Capture the cell that displays the provided text and extract its (x, y) central coordinate. 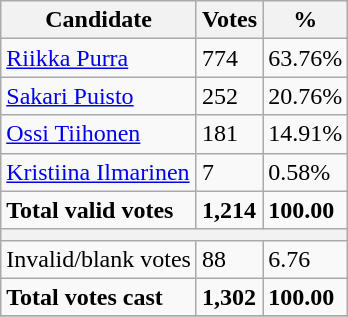
Total votes cast (99, 297)
6.76 (306, 259)
1,214 (229, 210)
Riikka Purra (99, 58)
Invalid/blank votes (99, 259)
0.58% (306, 172)
% (306, 20)
Ossi Tiihonen (99, 134)
Sakari Puisto (99, 96)
88 (229, 259)
Total valid votes (99, 210)
63.76% (306, 58)
1,302 (229, 297)
774 (229, 58)
252 (229, 96)
14.91% (306, 134)
Candidate (99, 20)
20.76% (306, 96)
Votes (229, 20)
Kristiina Ilmarinen (99, 172)
7 (229, 172)
181 (229, 134)
